Extract the [X, Y] coordinate from the center of the cell holding the provided text.  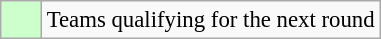
Teams qualifying for the next round [210, 20]
